From the cell containing the given text, extract its center point as (x, y) coordinate. 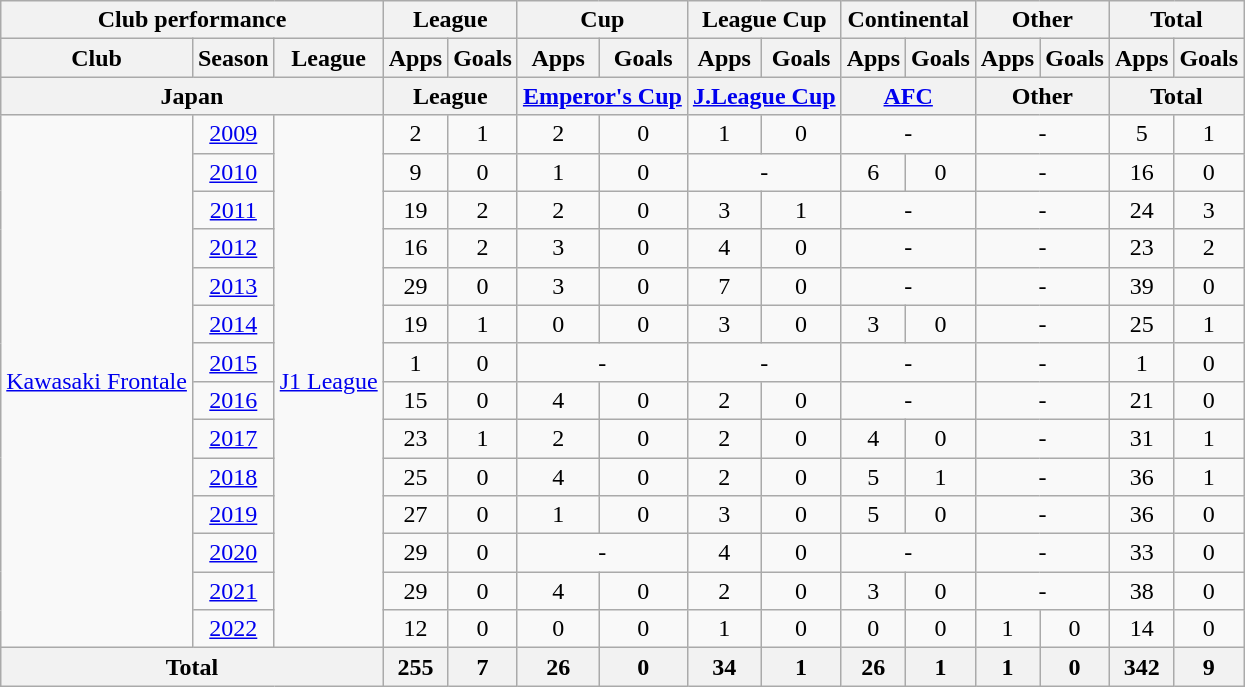
14 (1141, 629)
2017 (233, 438)
Continental (908, 20)
15 (415, 400)
2020 (233, 553)
255 (415, 667)
38 (1141, 591)
2013 (233, 286)
2021 (233, 591)
J1 League (328, 382)
League Cup (764, 20)
39 (1141, 286)
24 (1141, 210)
342 (1141, 667)
2015 (233, 362)
J.League Cup (764, 96)
Japan (192, 96)
6 (873, 172)
2012 (233, 248)
27 (415, 515)
2016 (233, 400)
2011 (233, 210)
2022 (233, 629)
34 (724, 667)
Kawasaki Frontale (97, 382)
2009 (233, 134)
2019 (233, 515)
Club (97, 58)
Season (233, 58)
Emperor's Cup (602, 96)
Cup (602, 20)
2010 (233, 172)
33 (1141, 553)
Club performance (192, 20)
AFC (908, 96)
21 (1141, 400)
12 (415, 629)
31 (1141, 438)
2014 (233, 324)
2018 (233, 477)
